Return the (x, y) coordinate for the center point of the cell that contains the specified text.  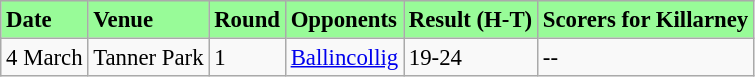
Scorers for Killarney (645, 19)
1 (247, 57)
Tanner Park (148, 57)
19-24 (471, 57)
-- (645, 57)
Round (247, 19)
Ballincollig (344, 57)
Opponents (344, 19)
4 March (44, 57)
Date (44, 19)
Result (H-T) (471, 19)
Venue (148, 19)
